Find where the given text appears and provide that cell's center as (X, Y) coordinate. 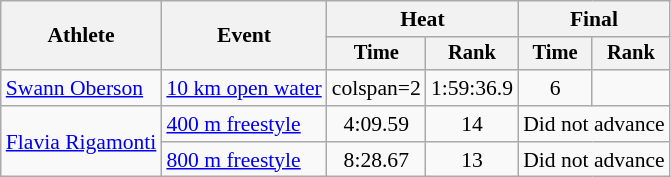
400 m freestyle (244, 124)
Heat (422, 19)
1:59:36.9 (472, 88)
Athlete (82, 36)
10 km open water (244, 88)
Flavia Rigamonti (82, 142)
Event (244, 36)
4:09.59 (376, 124)
Did not advance (594, 124)
14 (472, 124)
Final (594, 19)
Swann Oberson (82, 88)
colspan=2 (376, 88)
6 (555, 88)
